Return the (x, y) coordinate for the center point of the cell that contains the specified text.  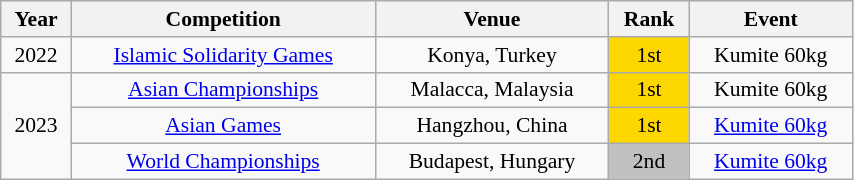
Konya, Turkey (492, 55)
World Championships (223, 162)
Budapest, Hungary (492, 162)
Competition (223, 19)
Asian Games (223, 126)
2022 (36, 55)
Islamic Solidarity Games (223, 55)
Hangzhou, China (492, 126)
2nd (649, 162)
2023 (36, 126)
Venue (492, 19)
Year (36, 19)
Event (770, 19)
Asian Championships (223, 90)
Rank (649, 19)
Malacca, Malaysia (492, 90)
